From the cell containing the given text, extract its center point as [x, y] coordinate. 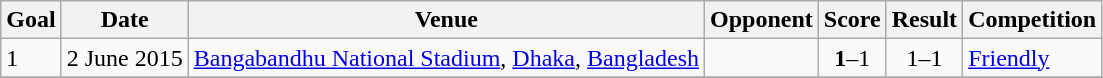
1 [31, 58]
Competition [1032, 20]
Score [852, 20]
Venue [446, 20]
Opponent [762, 20]
Date [124, 20]
Result [924, 20]
2 June 2015 [124, 58]
Goal [31, 20]
Bangabandhu National Stadium, Dhaka, Bangladesh [446, 58]
Friendly [1032, 58]
